Output the (X, Y) coordinate of the center of the cell containing the given text.  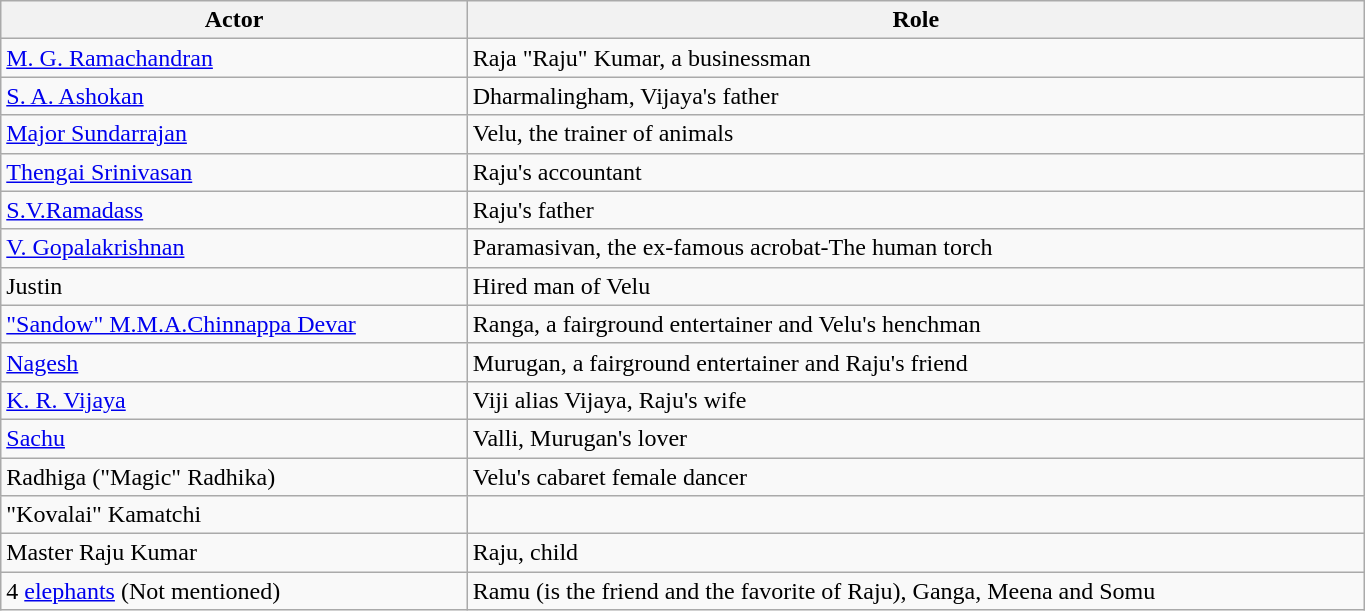
Ranga, a fairground entertainer and Velu's henchman (916, 324)
Ramu (is the friend and the favorite of Raju), Ganga, Meena and Somu (916, 591)
Paramasivan, the ex-famous acrobat-The human torch (916, 248)
M. G. Ramachandran (234, 58)
V. Gopalakrishnan (234, 248)
"Kovalai" Kamatchi (234, 515)
Raju's accountant (916, 172)
Raja "Raju" Kumar, a businessman (916, 58)
Radhiga ("Magic" Radhika) (234, 477)
Raju, child (916, 553)
Raju's father (916, 210)
Master Raju Kumar (234, 553)
Valli, Murugan's lover (916, 438)
S.V.Ramadass (234, 210)
S. A. Ashokan (234, 96)
Hired man of Velu (916, 286)
Justin (234, 286)
Murugan, a fairground entertainer and Raju's friend (916, 362)
Sachu (234, 438)
Viji alias Vijaya, Raju's wife (916, 400)
Major Sundarrajan (234, 134)
Velu, the trainer of animals (916, 134)
"Sandow" M.M.A.Chinnappa Devar (234, 324)
Actor (234, 20)
Velu's cabaret female dancer (916, 477)
K. R. Vijaya (234, 400)
Dharmalingham, Vijaya's father (916, 96)
Thengai Srinivasan (234, 172)
Nagesh (234, 362)
4 elephants (Not mentioned) (234, 591)
Role (916, 20)
